Pinpoint the cell where the given text exists, returning its [X, Y] midpoint coordinate. 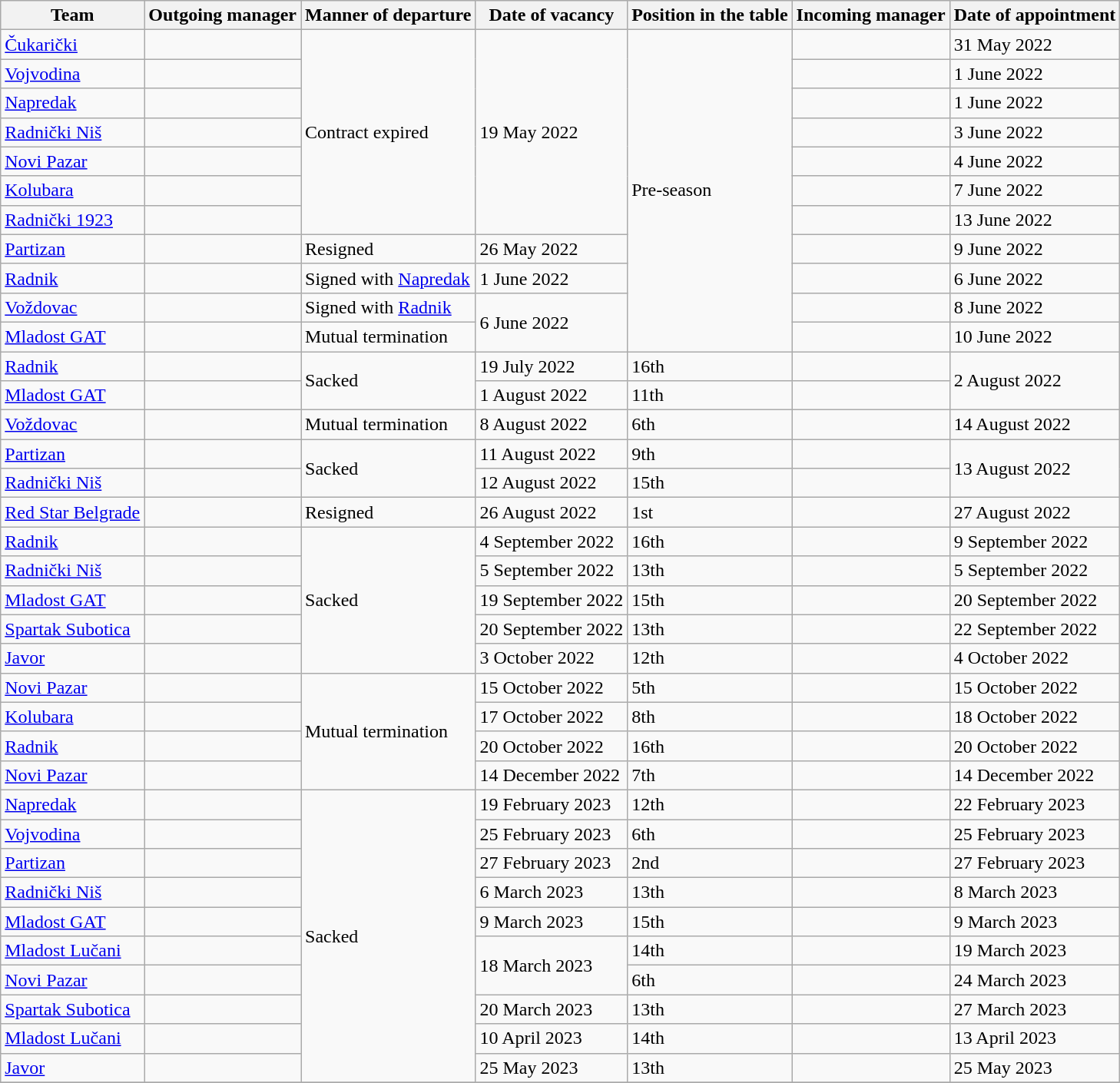
7 June 2022 [1035, 190]
1 August 2022 [552, 396]
4 October 2022 [1035, 658]
14 August 2022 [1035, 425]
11th [710, 396]
20 March 2023 [552, 1009]
Radnički 1923 [72, 220]
10 June 2022 [1035, 336]
12 August 2022 [552, 483]
9 September 2022 [1035, 541]
9 June 2022 [1035, 249]
26 August 2022 [552, 512]
Signed with Radnik [389, 307]
19 February 2023 [552, 804]
8 June 2022 [1035, 307]
Date of vacancy [552, 15]
Contract expired [389, 132]
17 October 2022 [552, 717]
1st [710, 512]
2 August 2022 [1035, 381]
4 September 2022 [552, 541]
8 March 2023 [1035, 893]
5th [710, 687]
3 June 2022 [1035, 132]
18 March 2023 [552, 965]
Outgoing manager [223, 15]
Date of appointment [1035, 15]
11 August 2022 [552, 454]
Manner of departure [389, 15]
8 August 2022 [552, 425]
6 March 2023 [552, 893]
2nd [710, 863]
18 October 2022 [1035, 717]
27 August 2022 [1035, 512]
19 March 2023 [1035, 951]
8th [710, 717]
22 February 2023 [1035, 804]
31 May 2022 [1035, 45]
7th [710, 775]
3 October 2022 [552, 658]
19 September 2022 [552, 600]
13 June 2022 [1035, 220]
19 May 2022 [552, 132]
Team [72, 15]
22 September 2022 [1035, 629]
Incoming manager [871, 15]
Signed with Napredak [389, 278]
26 May 2022 [552, 249]
Čukarički [72, 45]
Pre-season [710, 190]
27 March 2023 [1035, 1009]
Red Star Belgrade [72, 512]
9th [710, 454]
4 June 2022 [1035, 161]
24 March 2023 [1035, 980]
13 April 2023 [1035, 1038]
Position in the table [710, 15]
19 July 2022 [552, 366]
10 April 2023 [552, 1038]
13 August 2022 [1035, 469]
